Scan for the cell matching the given text and deliver its (x, y) coordinate at center. 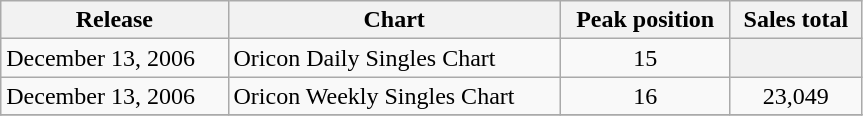
Release (114, 20)
Oricon Daily Singles Chart (394, 58)
Chart (394, 20)
16 (645, 96)
Oricon Weekly Singles Chart (394, 96)
23,049 (796, 96)
Peak position (645, 20)
15 (645, 58)
Sales total (796, 20)
